Output the (x, y) coordinate of the center of the cell containing the given text.  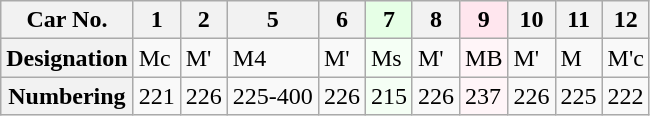
Mc (156, 58)
11 (578, 20)
9 (484, 20)
1 (156, 20)
Numbering (67, 96)
8 (436, 20)
225-400 (272, 96)
215 (388, 96)
2 (204, 20)
M4 (272, 58)
7 (388, 20)
MB (484, 58)
221 (156, 96)
10 (532, 20)
M (578, 58)
Designation (67, 58)
M'c (626, 58)
222 (626, 96)
12 (626, 20)
5 (272, 20)
Car No. (67, 20)
225 (578, 96)
237 (484, 96)
6 (342, 20)
Ms (388, 58)
